Return [x, y] of the center of cell containing provided text 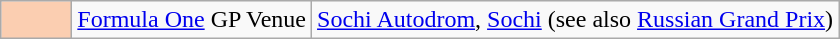
Sochi Autodrom, Sochi (see also Russian Grand Prix) [576, 20]
Formula One GP Venue [192, 20]
